Extract the (X, Y) coordinate from the center of the cell holding the provided text.  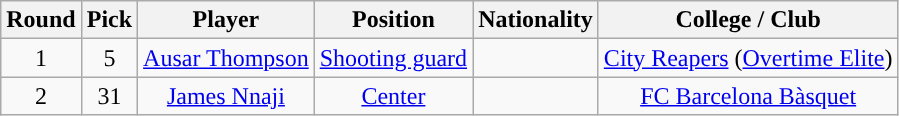
Round (41, 20)
FC Barcelona Bàsquet (748, 96)
Player (226, 20)
Pick (109, 20)
Position (393, 20)
Center (393, 96)
Ausar Thompson (226, 58)
James Nnaji (226, 96)
Shooting guard (393, 58)
City Reapers (Overtime Elite) (748, 58)
5 (109, 58)
1 (41, 58)
31 (109, 96)
2 (41, 96)
Nationality (536, 20)
College / Club (748, 20)
